Return the (x, y) coordinate for the center point of the cell that contains the specified text.  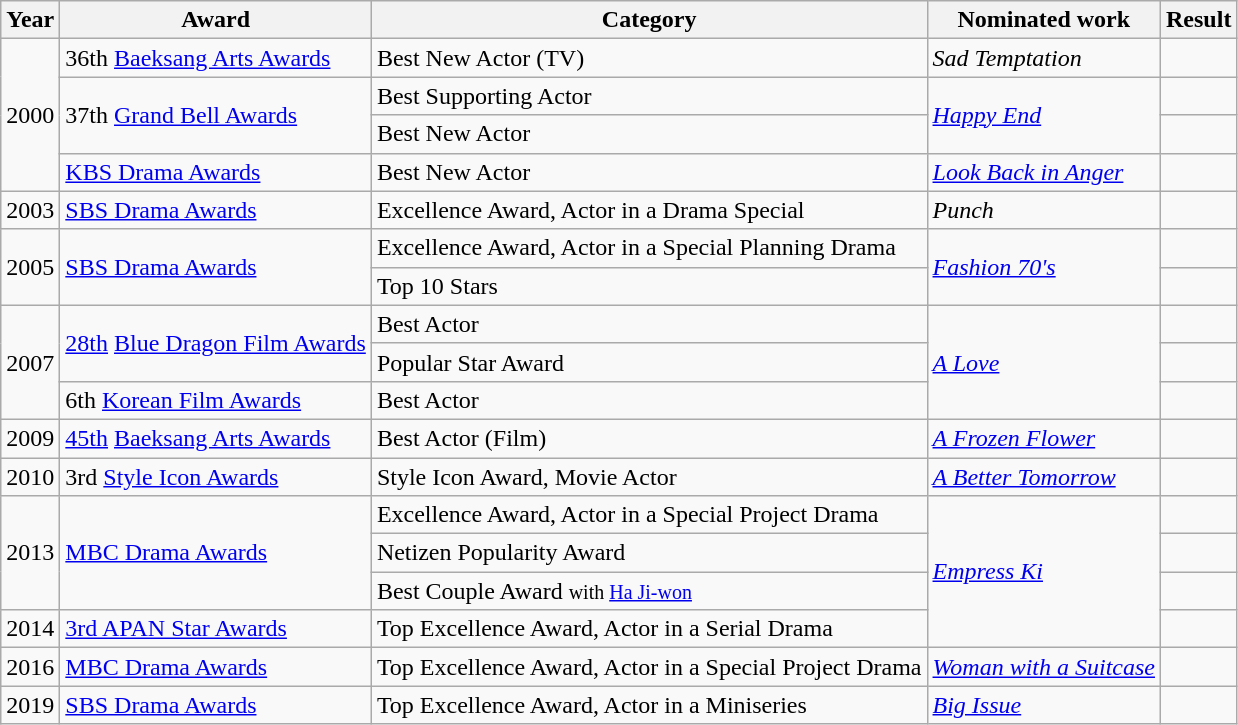
Popular Star Award (649, 362)
2014 (30, 629)
Best New Actor (TV) (649, 58)
2005 (30, 267)
Year (30, 20)
Punch (1044, 210)
Style Icon Award, Movie Actor (649, 477)
2016 (30, 667)
45th Baeksang Arts Awards (216, 438)
2003 (30, 210)
6th Korean Film Awards (216, 400)
Category (649, 20)
Top Excellence Award, Actor in a Miniseries (649, 705)
Best Couple Award with Ha Ji-won (649, 591)
Fashion 70's (1044, 267)
Excellence Award, Actor in a Special Project Drama (649, 515)
2000 (30, 115)
2013 (30, 553)
Best Supporting Actor (649, 96)
Top Excellence Award, Actor in a Serial Drama (649, 629)
2010 (30, 477)
3rd APAN Star Awards (216, 629)
Result (1199, 20)
Sad Temptation (1044, 58)
A Love (1044, 362)
Excellence Award, Actor in a Drama Special (649, 210)
Excellence Award, Actor in a Special Planning Drama (649, 248)
Woman with a Suitcase (1044, 667)
Happy End (1044, 115)
Award (216, 20)
Best Actor (Film) (649, 438)
3rd Style Icon Awards (216, 477)
A Better Tomorrow (1044, 477)
Netizen Popularity Award (649, 553)
Big Issue (1044, 705)
Nominated work (1044, 20)
KBS Drama Awards (216, 172)
2009 (30, 438)
Top 10 Stars (649, 286)
36th Baeksang Arts Awards (216, 58)
28th Blue Dragon Film Awards (216, 343)
A Frozen Flower (1044, 438)
Top Excellence Award, Actor in a Special Project Drama (649, 667)
37th Grand Bell Awards (216, 115)
Empress Ki (1044, 572)
2019 (30, 705)
Look Back in Anger (1044, 172)
2007 (30, 362)
